Extract the (x, y) coordinate from the center of the cell holding the provided text.  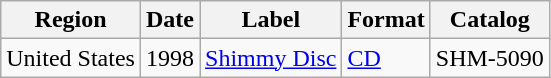
United States (71, 58)
Format (386, 20)
Region (71, 20)
SHM-5090 (490, 58)
Shimmy Disc (271, 58)
CD (386, 58)
1998 (170, 58)
Date (170, 20)
Label (271, 20)
Catalog (490, 20)
